Detect which cell encompasses the target text, then output its (X, Y) center coordinate. 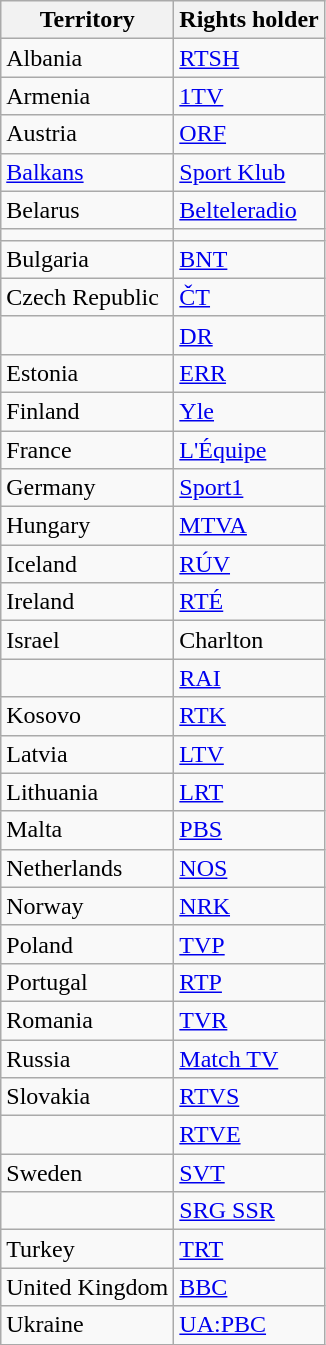
Netherlands (88, 868)
Estonia (88, 373)
RTVE (249, 1135)
Armenia (88, 96)
Lithuania (88, 792)
RTÉ (249, 602)
Ireland (88, 602)
RTK (249, 716)
Belarus (88, 210)
BNT (249, 259)
TRT (249, 1249)
Latvia (88, 754)
SVT (249, 1173)
BBC (249, 1287)
Sport Klub (249, 172)
NOS (249, 868)
Turkey (88, 1249)
Bulgaria (88, 259)
TVP (249, 944)
Belteleradio (249, 210)
Balkans (88, 172)
RÚV (249, 564)
ČT (249, 297)
Russia (88, 1059)
Israel (88, 640)
L'Équipe (249, 449)
Austria (88, 134)
DR (249, 335)
Albania (88, 58)
RTVS (249, 1097)
LRT (249, 792)
Malta (88, 830)
Iceland (88, 564)
TVR (249, 1020)
Charlton (249, 640)
RAI (249, 678)
1TV (249, 96)
Germany (88, 488)
Kosovo (88, 716)
Czech Republic (88, 297)
UA:PBC (249, 1325)
France (88, 449)
Poland (88, 944)
Finland (88, 411)
SRG SSR (249, 1211)
Match TV (249, 1059)
Romania (88, 1020)
ERR (249, 373)
Territory (88, 20)
MTVA (249, 526)
Sport1 (249, 488)
RTSH (249, 58)
Hungary (88, 526)
United Kingdom (88, 1287)
Rights holder (249, 20)
LTV (249, 754)
ORF (249, 134)
RTP (249, 982)
PBS (249, 830)
Ukraine (88, 1325)
Norway (88, 906)
Sweden (88, 1173)
Slovakia (88, 1097)
NRK (249, 906)
Yle (249, 411)
Portugal (88, 982)
